Pinpoint the cell where the given text exists, returning its [x, y] midpoint coordinate. 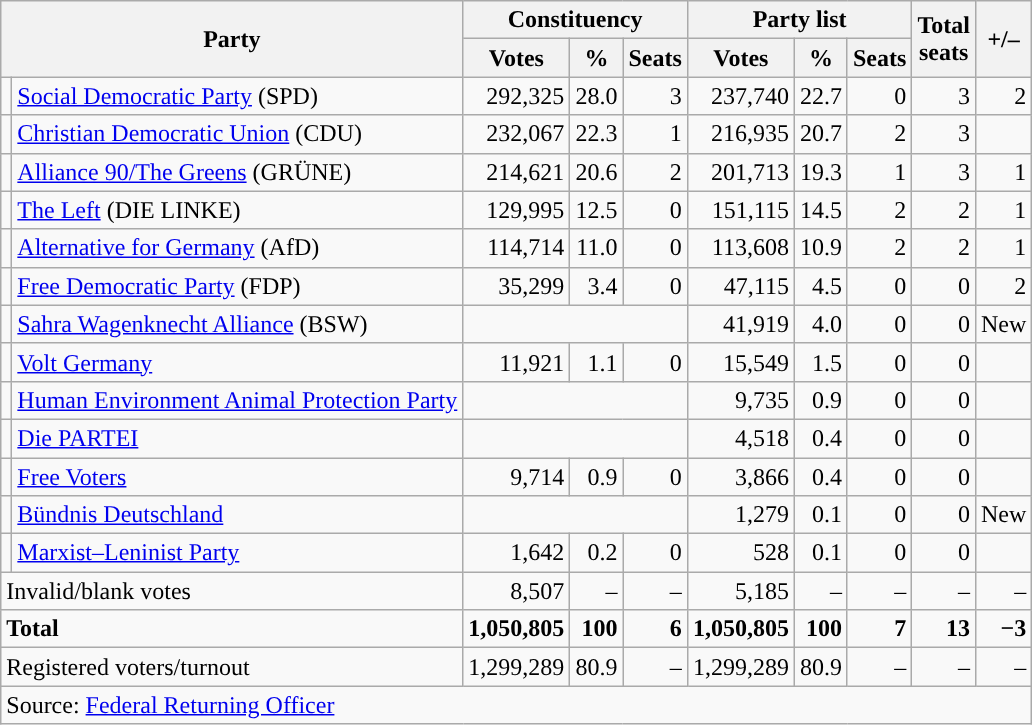
Free Voters [238, 477]
1.5 [820, 362]
292,325 [516, 96]
19.3 [820, 172]
6 [655, 629]
Die PARTEI [238, 438]
214,621 [516, 172]
10.9 [820, 248]
Source: Federal Returning Officer [516, 705]
4.0 [820, 324]
Registered voters/turnout [232, 667]
13 [944, 629]
216,935 [740, 134]
Alternative for Germany (AfD) [238, 248]
Constituency [576, 20]
5,185 [740, 591]
35,299 [516, 286]
1,642 [516, 553]
The Left (DIE LINKE) [238, 210]
Bündnis Deutschland [238, 515]
3.4 [596, 286]
20.7 [820, 134]
9,714 [516, 477]
7 [879, 629]
Christian Democratic Union (CDU) [238, 134]
12.5 [596, 210]
Totalseats [944, 39]
11,921 [516, 362]
47,115 [740, 286]
Social Democratic Party (SPD) [238, 96]
528 [740, 553]
Volt Germany [238, 362]
Party [232, 39]
237,740 [740, 96]
232,067 [516, 134]
22.7 [820, 96]
1,279 [740, 515]
11.0 [596, 248]
Invalid/blank votes [232, 591]
3,866 [740, 477]
129,995 [516, 210]
14.5 [820, 210]
+/– [1003, 39]
Total [232, 629]
4,518 [740, 438]
41,919 [740, 324]
Sahra Wagenknecht Alliance (BSW) [238, 324]
8,507 [516, 591]
20.6 [596, 172]
151,115 [740, 210]
22.3 [596, 134]
28.0 [596, 96]
113,608 [740, 248]
4.5 [820, 286]
−3 [1003, 629]
Human Environment Animal Protection Party [238, 400]
9,735 [740, 400]
Alliance 90/The Greens (GRÜNE) [238, 172]
Party list [800, 20]
Free Democratic Party (FDP) [238, 286]
15,549 [740, 362]
Marxist–Leninist Party [238, 553]
201,713 [740, 172]
1.1 [596, 362]
0.2 [596, 553]
114,714 [516, 248]
